Extract the [x, y] coordinate from the center of the cell holding the provided text.  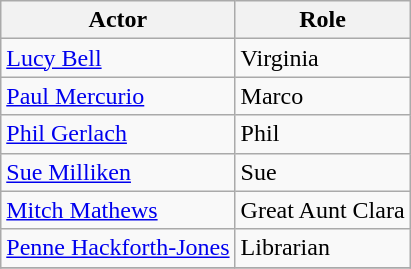
Lucy Bell [118, 58]
Phil Gerlach [118, 134]
Sue [322, 172]
Penne Hackforth-Jones [118, 248]
Marco [322, 96]
Sue Milliken [118, 172]
Phil [322, 134]
Actor [118, 20]
Librarian [322, 248]
Paul Mercurio [118, 96]
Virginia [322, 58]
Mitch Mathews [118, 210]
Great Aunt Clara [322, 210]
Role [322, 20]
